Scan for the cell matching the given text and deliver its [x, y] coordinate at center. 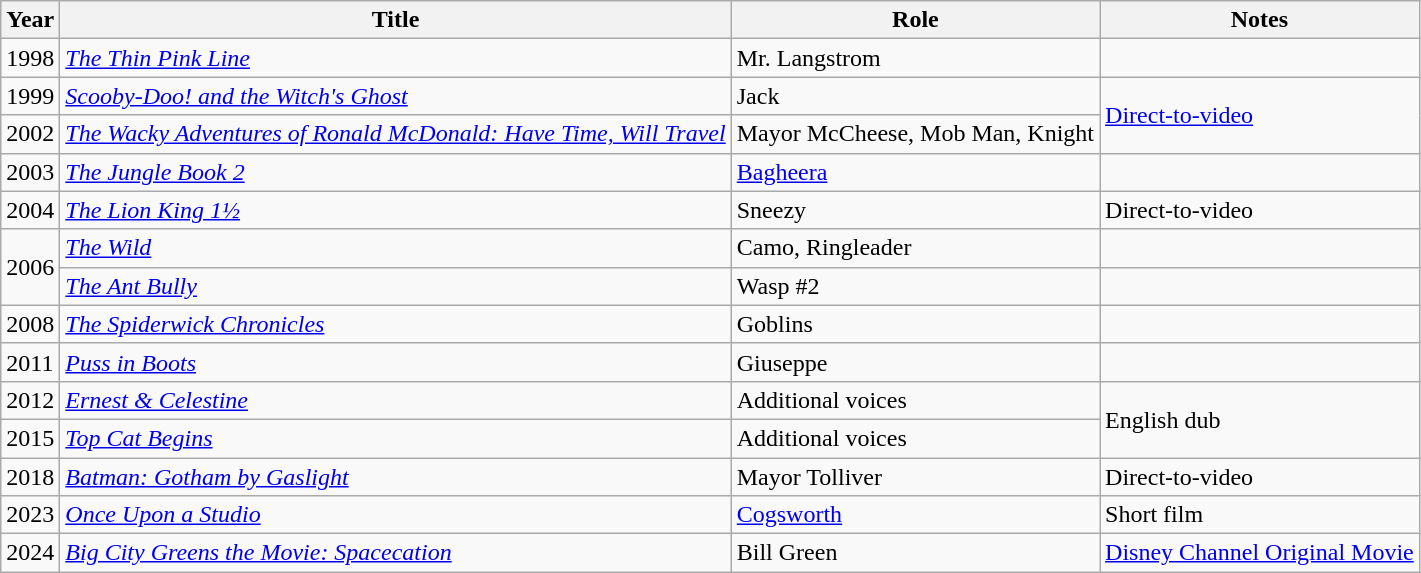
Cogsworth [915, 515]
The Ant Bully [396, 286]
Title [396, 20]
The Wacky Adventures of Ronald McDonald: Have Time, Will Travel [396, 134]
2012 [30, 400]
Jack [915, 96]
2018 [30, 477]
Batman: Gotham by Gaslight [396, 477]
The Thin Pink Line [396, 58]
Top Cat Begins [396, 438]
The Wild [396, 248]
2015 [30, 438]
2008 [30, 324]
Mayor Tolliver [915, 477]
2006 [30, 267]
2002 [30, 134]
Notes [1260, 20]
Goblins [915, 324]
Wasp #2 [915, 286]
Mr. Langstrom [915, 58]
2011 [30, 362]
Ernest & Celestine [396, 400]
English dub [1260, 419]
Disney Channel Original Movie [1260, 553]
2024 [30, 553]
Puss in Boots [396, 362]
2004 [30, 210]
Role [915, 20]
The Lion King 1½ [396, 210]
Big City Greens the Movie: Spacecation [396, 553]
2003 [30, 172]
The Spiderwick Chronicles [396, 324]
Camo, Ringleader [915, 248]
Bill Green [915, 553]
Short film [1260, 515]
The Jungle Book 2 [396, 172]
2023 [30, 515]
Giuseppe [915, 362]
Year [30, 20]
Bagheera [915, 172]
1999 [30, 96]
Once Upon a Studio [396, 515]
Sneezy [915, 210]
Mayor McCheese, Mob Man, Knight [915, 134]
Scooby-Doo! and the Witch's Ghost [396, 96]
1998 [30, 58]
